Capture the cell that displays the provided text and extract its [X, Y] central coordinate. 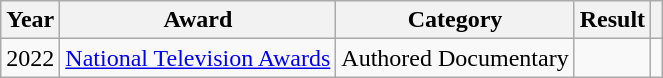
2022 [30, 58]
Result [612, 20]
Award [198, 20]
Category [455, 20]
National Television Awards [198, 58]
Year [30, 20]
Authored Documentary [455, 58]
